Search for the cell housing the specified text and yield its [X, Y] center coordinate. 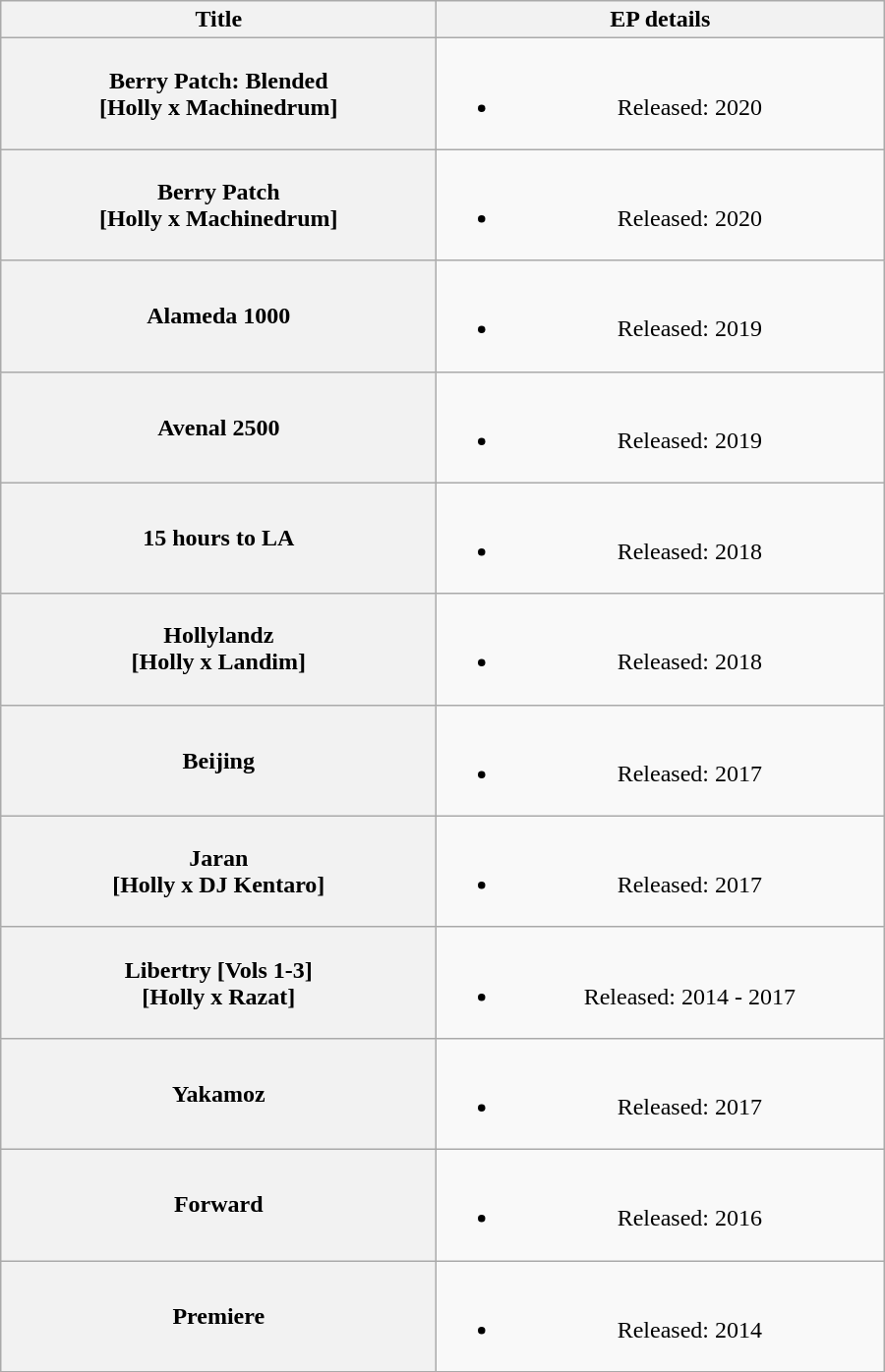
EP details [661, 20]
Hollylandz[Holly x Landim] [218, 649]
Title [218, 20]
Alameda 1000 [218, 316]
Released: 2016 [661, 1205]
Jaran[Holly x DJ Kentaro] [218, 871]
Libertry [Vols 1-3][Holly x Razat] [218, 983]
Beijing [218, 761]
15 hours to LA [218, 539]
Berry Patch: Blended[Holly x Machinedrum] [218, 94]
Released: 2014 [661, 1315]
Yakamoz [218, 1093]
Berry Patch[Holly x Machinedrum] [218, 204]
Avenal 2500 [218, 427]
Forward [218, 1205]
Premiere [218, 1315]
Released: 2014 - 2017 [661, 983]
